Search for the cell housing the specified text and yield its (x, y) center coordinate. 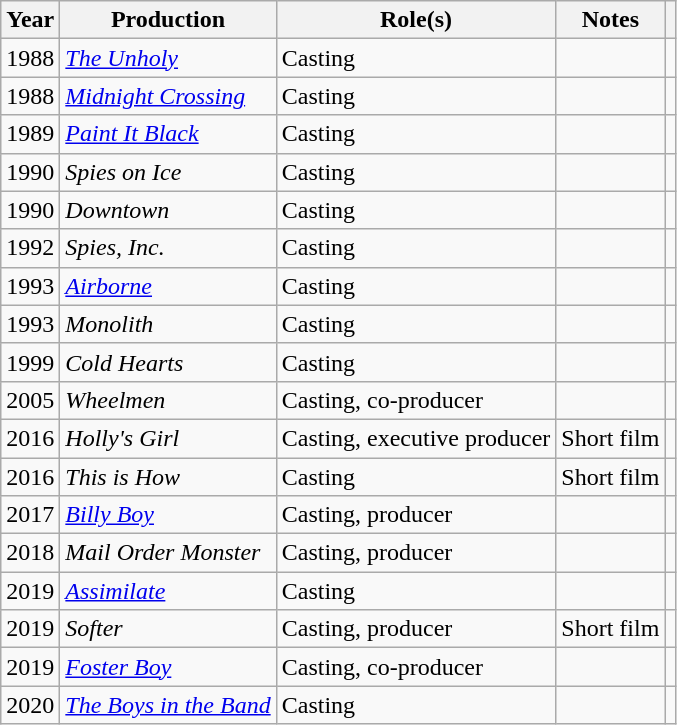
Foster Boy (168, 667)
Spies on Ice (168, 172)
2020 (30, 705)
2005 (30, 400)
Paint It Black (168, 134)
1992 (30, 248)
Assimilate (168, 591)
Casting, executive producer (416, 438)
Billy Boy (168, 515)
This is How (168, 477)
Cold Hearts (168, 362)
The Boys in the Band (168, 705)
1989 (30, 134)
Production (168, 20)
Role(s) (416, 20)
Mail Order Monster (168, 553)
Monolith (168, 324)
Wheelmen (168, 400)
Spies, Inc. (168, 248)
2018 (30, 553)
1999 (30, 362)
Downtown (168, 210)
Notes (610, 20)
Midnight Crossing (168, 96)
Airborne (168, 286)
The Unholy (168, 58)
Holly's Girl (168, 438)
2017 (30, 515)
Year (30, 20)
Softer (168, 629)
